Pinpoint the cell where the given text exists, returning its (X, Y) midpoint coordinate. 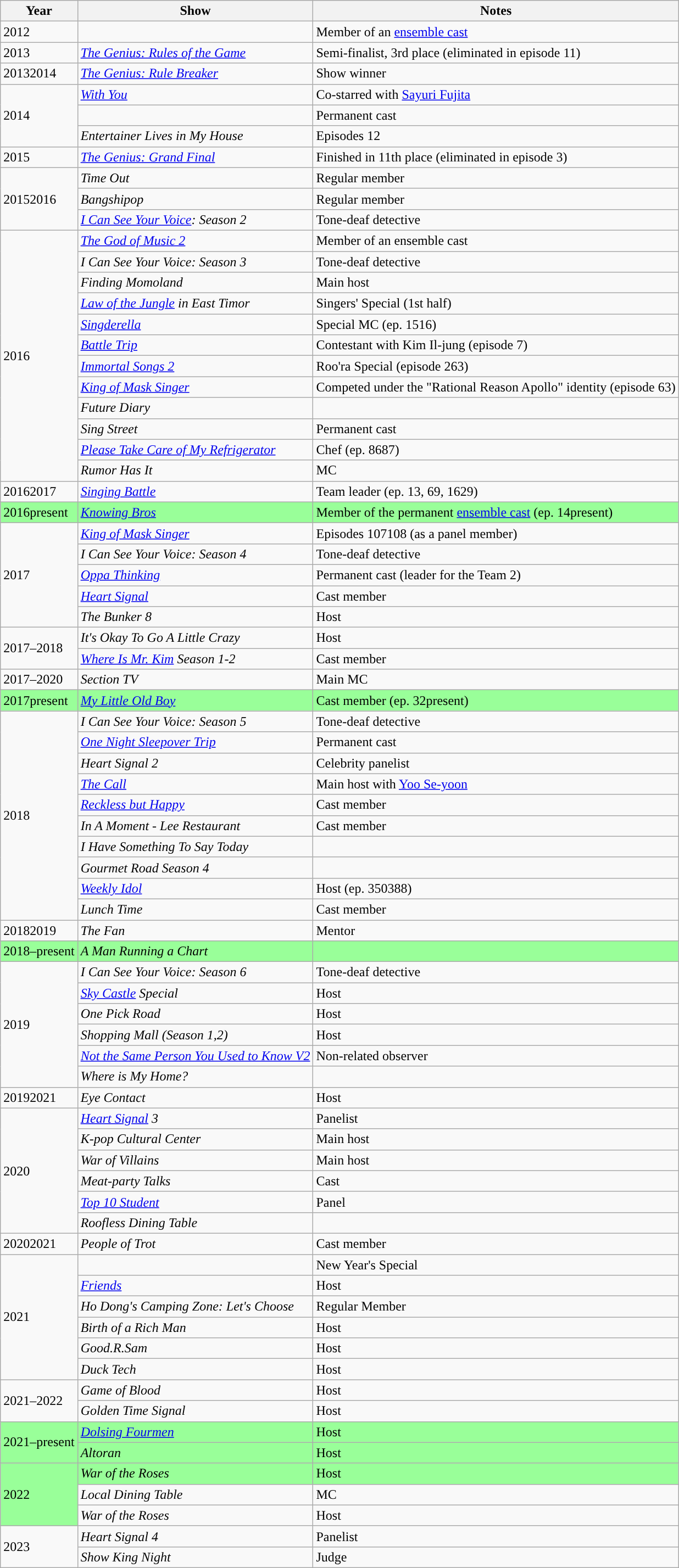
2022 (39, 1494)
2016present (39, 512)
Section TV (196, 680)
20132014 (39, 74)
In A Moment - Lee Restaurant (196, 826)
Main MC (496, 680)
The Genius: Rule Breaker (196, 74)
The Genius: Rules of the Game (196, 53)
Good.R.Sam (196, 1348)
Sky Castle Special (196, 993)
K-pop Cultural Center (196, 1139)
Friends (196, 1286)
Rumor Has It (196, 471)
The Genius: Grand Final (196, 157)
Show (196, 11)
Semi-finalist, 3rd place (eliminated in episode 11) (496, 53)
2017 (39, 575)
2017–2020 (39, 680)
Where Is Mr. Kim Season 1-2 (196, 659)
The Call (196, 784)
Cast (496, 1181)
My Little Old Boy (196, 701)
Ho Dong's Camping Zone: Let's Choose (196, 1307)
Entertainer Lives in My House (196, 136)
Gourmet Road Season 4 (196, 867)
Main host with Yoo Se-yoon (496, 784)
Show King Night (196, 1557)
20182019 (39, 931)
Birth of a Rich Man (196, 1328)
Cast member (ep. 32present) (496, 701)
2019 (39, 1024)
Oppa Thinking (196, 575)
Weekly Idol (196, 888)
Heart Signal (196, 596)
The Fan (196, 931)
Notes (496, 11)
Meat-party Talks (196, 1181)
I Can See Your Voice: Season 4 (196, 554)
Where is My Home? (196, 1077)
2021 (39, 1317)
Year (39, 11)
2017–2018 (39, 648)
Top 10 Student (196, 1202)
Future Diary (196, 408)
Knowing Bros (196, 512)
With You (196, 94)
2021–2022 (39, 1401)
I Can See Your Voice: Season 5 (196, 721)
Golden Time Signal (196, 1411)
2023 (39, 1547)
Law of the Jungle in East Timor (196, 304)
I Can See Your Voice: Season 6 (196, 972)
Reckless but Happy (196, 805)
The God of Music 2 (196, 240)
20162017 (39, 491)
Immortal Songs 2 (196, 366)
2016 (39, 356)
People of Trot (196, 1244)
Lunch Time (196, 909)
Celebrity panelist (496, 763)
Mentor (496, 931)
Battle Trip (196, 345)
Bangshipop (196, 199)
2021–present (39, 1442)
2018–present (39, 951)
Finding Momoland (196, 283)
One Pick Road (196, 1014)
Heart Signal 4 (196, 1536)
Singderella (196, 324)
2020 (39, 1171)
Finished in 11th place (eliminated in episode 3) (496, 157)
It's Okay To Go A Little Crazy (196, 638)
2018 (39, 816)
Competed under the "Rational Reason Apollo" identity (episode 63) (496, 387)
Heart Signal 3 (196, 1118)
I Have Something To Say Today (196, 847)
I Can See Your Voice: Season 2 (196, 220)
Team leader (ep. 13, 69, 1629) (496, 491)
Permanent cast (leader for the Team 2) (496, 575)
Judge (496, 1557)
Not the Same Person You Used to Know V2 (196, 1056)
Contestant with Kim Il-jung (episode 7) (496, 345)
Non-related observer (496, 1056)
War of Villains (196, 1160)
Chef (ep. 8687) (496, 450)
Altoran (196, 1453)
Please Take Care of My Refrigerator (196, 450)
Singers' Special (1st half) (496, 304)
One Night Sleepover Trip (196, 742)
Dolsing Fourmen (196, 1432)
New Year's Special (496, 1264)
Local Dining Table (196, 1494)
2012 (39, 32)
Singing Battle (196, 491)
Episodes 12 (496, 136)
Panel (496, 1202)
The Bunker 8 (196, 617)
Sing Street (196, 429)
Game of Blood (196, 1390)
Regular Member (496, 1307)
Roofless Dining Table (196, 1223)
I Can See Your Voice: Season 3 (196, 262)
Co-starred with Sayuri Fujita (496, 94)
2013 (39, 53)
Heart Signal 2 (196, 763)
Time Out (196, 178)
Roo'ra Special (episode 263) (496, 366)
20202021 (39, 1244)
Host (ep. 350388) (496, 888)
Special MC (ep. 1516) (496, 324)
Duck Tech (196, 1369)
20192021 (39, 1097)
Member of the permanent ensemble cast (ep. 14present) (496, 512)
2017present (39, 701)
2014 (39, 115)
Shopping Mall (Season 1,2) (196, 1035)
Episodes 107108 (as a panel member) (496, 533)
Show winner (496, 74)
Eye Contact (196, 1097)
20152016 (39, 199)
2015 (39, 157)
A Man Running a Chart (196, 951)
